Return (x, y) of the center of cell containing provided text 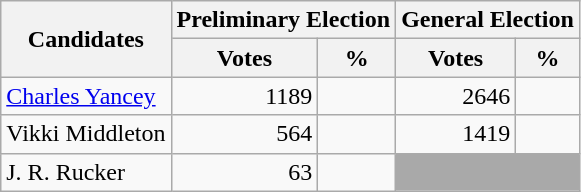
Vikki Middleton (86, 134)
Charles Yancey (86, 96)
General Election (488, 20)
J. R. Rucker (86, 172)
Preliminary Election (284, 20)
63 (244, 172)
Candidates (86, 39)
1189 (244, 96)
1419 (456, 134)
564 (244, 134)
2646 (456, 96)
